Return (x, y) of the center of cell containing provided text 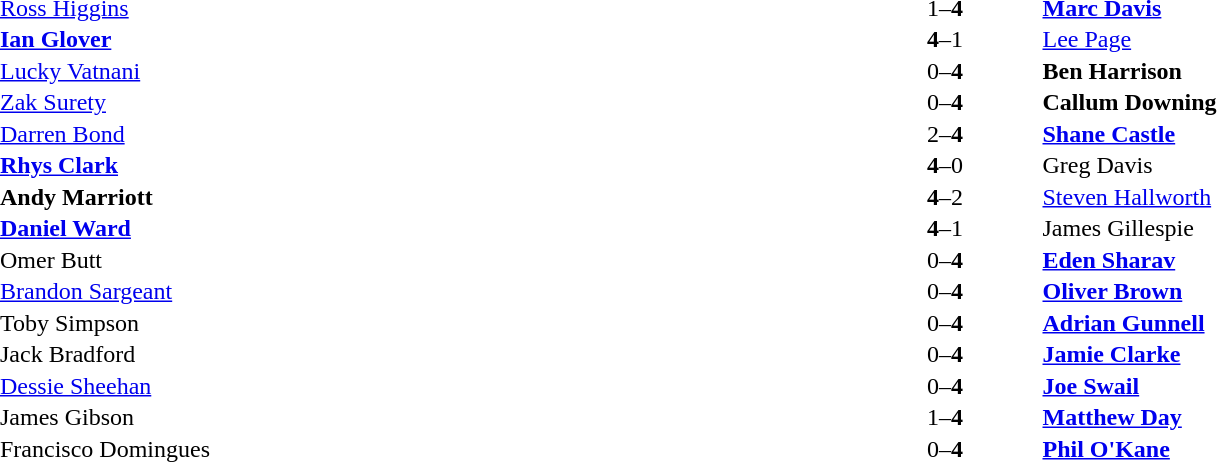
2–4 (944, 134)
4–2 (944, 197)
1–4 (944, 417)
4–0 (944, 165)
